Search for the cell housing the specified text and yield its [x, y] center coordinate. 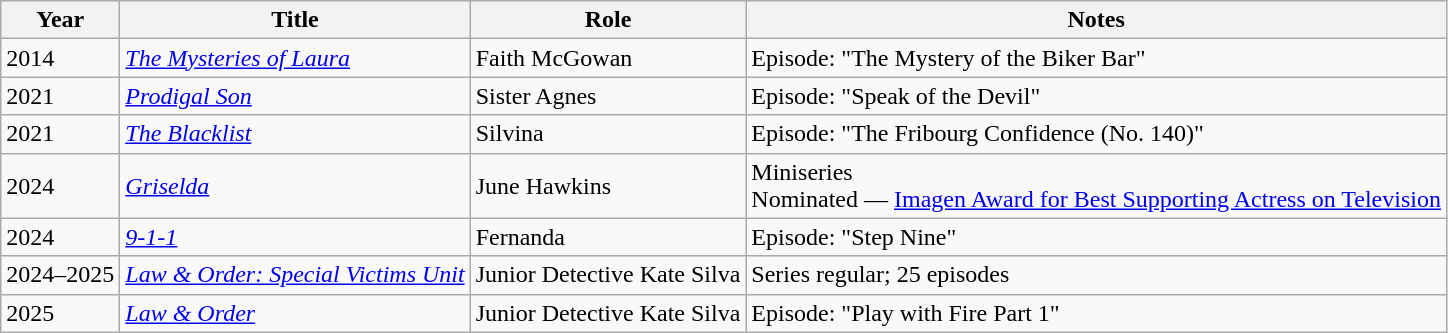
Prodigal Son [295, 96]
Episode: "Step Nine" [1096, 237]
Faith McGowan [608, 58]
Griselda [295, 186]
The Blacklist [295, 134]
2014 [60, 58]
Episode: "The Fribourg Confidence (No. 140)" [1096, 134]
Silvina [608, 134]
Notes [1096, 20]
Episode: "The Mystery of the Biker Bar" [1096, 58]
Law & Order: Special Victims Unit [295, 275]
Fernanda [608, 237]
Sister Agnes [608, 96]
2025 [60, 313]
Title [295, 20]
Law & Order [295, 313]
Year [60, 20]
Series regular; 25 episodes [1096, 275]
2024–2025 [60, 275]
9-1-1 [295, 237]
Episode: "Speak of the Devil" [1096, 96]
MiniseriesNominated — Imagen Award for Best Supporting Actress on Television [1096, 186]
Role [608, 20]
June Hawkins [608, 186]
The Mysteries of Laura [295, 58]
Episode: "Play with Fire Part 1" [1096, 313]
